Return (x, y) of the center of cell containing provided text 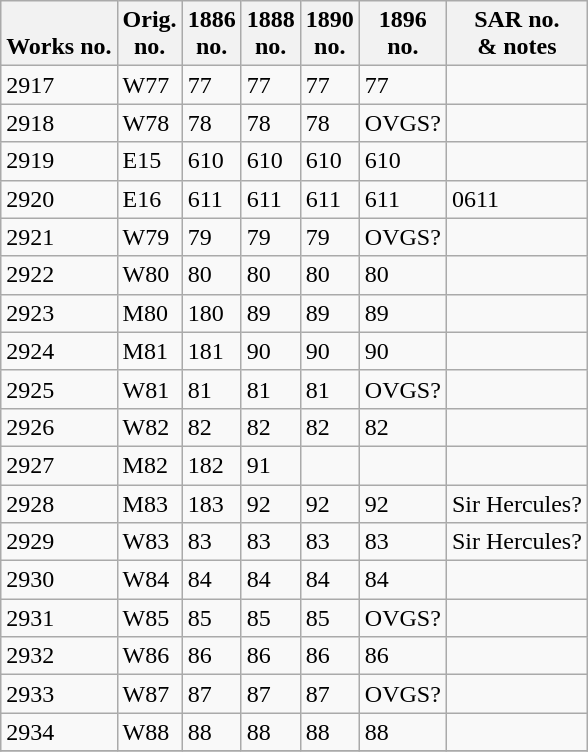
2933 (59, 694)
182 (212, 465)
W78 (150, 123)
2926 (59, 427)
2920 (59, 199)
2930 (59, 580)
W84 (150, 580)
2917 (59, 85)
M80 (150, 313)
2918 (59, 123)
1886no. (212, 34)
M83 (150, 503)
1896no. (402, 34)
2922 (59, 275)
W79 (150, 237)
Orig.no. (150, 34)
2931 (59, 618)
W86 (150, 656)
W77 (150, 85)
SAR no.& notes (516, 34)
1890no. (330, 34)
W81 (150, 389)
E16 (150, 199)
M82 (150, 465)
M81 (150, 351)
181 (212, 351)
2924 (59, 351)
W88 (150, 732)
180 (212, 313)
W80 (150, 275)
W85 (150, 618)
183 (212, 503)
0611 (516, 199)
2934 (59, 732)
2921 (59, 237)
1888no. (270, 34)
2925 (59, 389)
2923 (59, 313)
2932 (59, 656)
2919 (59, 161)
2927 (59, 465)
2928 (59, 503)
E15 (150, 161)
W82 (150, 427)
Works no. (59, 34)
2929 (59, 542)
W87 (150, 694)
91 (270, 465)
W83 (150, 542)
